Find where the given text appears and provide that cell's center as (X, Y) coordinate. 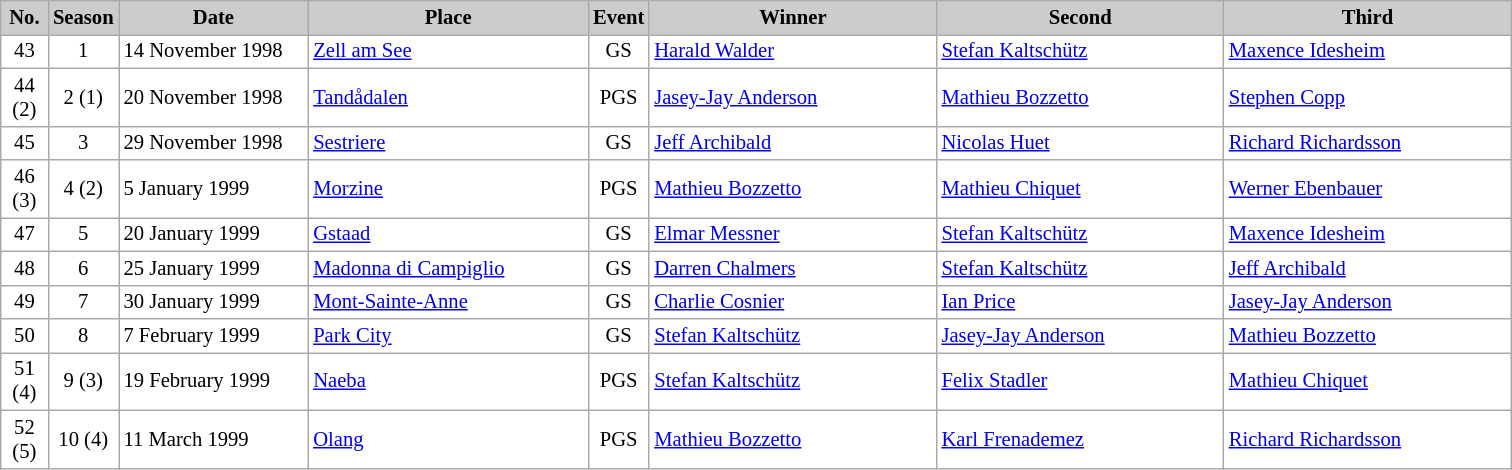
20 January 1999 (213, 234)
14 November 1998 (213, 51)
Stephen Copp (1368, 97)
Darren Chalmers (792, 268)
Park City (448, 335)
10 (4) (83, 439)
Gstaad (448, 234)
44 (2) (24, 97)
Elmar Messner (792, 234)
19 February 1999 (213, 381)
Olang (448, 439)
20 November 1998 (213, 97)
50 (24, 335)
4 (2) (83, 189)
Harald Walder (792, 51)
52 (5) (24, 439)
Felix Stadler (1080, 381)
Sestriere (448, 143)
Morzine (448, 189)
29 November 1998 (213, 143)
7 (83, 302)
25 January 1999 (213, 268)
5 January 1999 (213, 189)
Werner Ebenbauer (1368, 189)
Event (618, 17)
Zell am See (448, 51)
43 (24, 51)
No. (24, 17)
Karl Frenademez (1080, 439)
Nicolas Huet (1080, 143)
Place (448, 17)
Date (213, 17)
Naeba (448, 381)
51 (4) (24, 381)
7 February 1999 (213, 335)
Charlie Cosnier (792, 302)
48 (24, 268)
47 (24, 234)
Winner (792, 17)
Season (83, 17)
Mont-Sainte-Anne (448, 302)
Third (1368, 17)
46 (3) (24, 189)
Second (1080, 17)
3 (83, 143)
30 January 1999 (213, 302)
8 (83, 335)
Madonna di Campiglio (448, 268)
6 (83, 268)
9 (3) (83, 381)
49 (24, 302)
45 (24, 143)
11 March 1999 (213, 439)
Tandådalen (448, 97)
5 (83, 234)
Ian Price (1080, 302)
1 (83, 51)
2 (1) (83, 97)
